Extract the [X, Y] coordinate from the center of the cell holding the provided text.  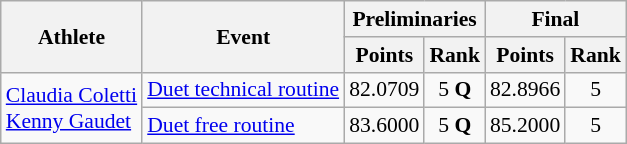
Duet technical routine [243, 90]
Preliminaries [414, 19]
82.0709 [384, 90]
83.6000 [384, 126]
85.2000 [525, 126]
Duet free routine [243, 126]
Event [243, 36]
Claudia ColettiKenny Gaudet [72, 108]
82.8966 [525, 90]
Final [556, 19]
Athlete [72, 36]
